Pinpoint the cell where the given text exists, returning its (x, y) midpoint coordinate. 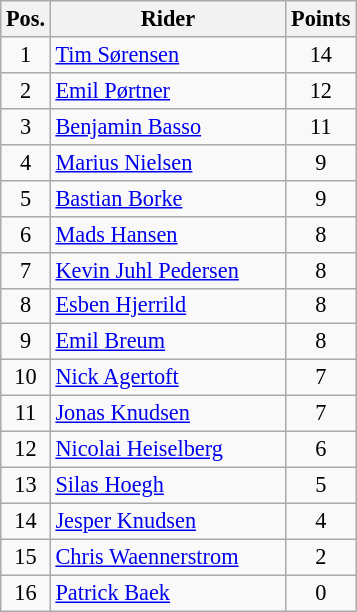
Nicolai Heiselberg (168, 450)
Chris Waennerstrom (168, 557)
Silas Hoegh (168, 485)
13 (26, 485)
Tim Sørensen (168, 55)
Marius Nielsen (168, 162)
Esben Hjerrild (168, 306)
Emil Pørtner (168, 90)
10 (26, 378)
0 (321, 593)
Jonas Knudsen (168, 414)
Mads Hansen (168, 234)
Bastian Borke (168, 198)
15 (26, 557)
3 (26, 126)
Patrick Baek (168, 593)
Jesper Knudsen (168, 521)
Benjamin Basso (168, 126)
1 (26, 55)
Rider (168, 19)
Emil Breum (168, 342)
Nick Agertoft (168, 378)
Pos. (26, 19)
Kevin Juhl Pedersen (168, 270)
Points (321, 19)
16 (26, 593)
